Determine the [x, y] coordinate at the center of the cell enclosing the given text.  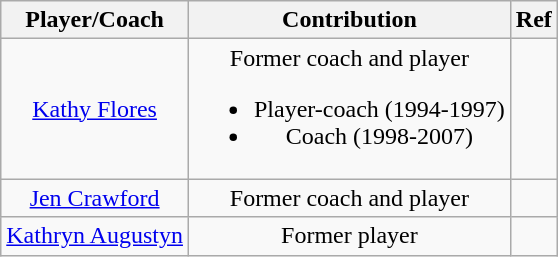
Jen Crawford [95, 198]
Player/Coach [95, 20]
Former player [349, 236]
Former coach and playerPlayer-coach (1994-1997)Coach (1998-2007) [349, 109]
Former coach and player [349, 198]
Kathy Flores [95, 109]
Ref [534, 20]
Contribution [349, 20]
Kathryn Augustyn [95, 236]
